Identify which cell holds the provided text, then report its [x, y] central coordinate. 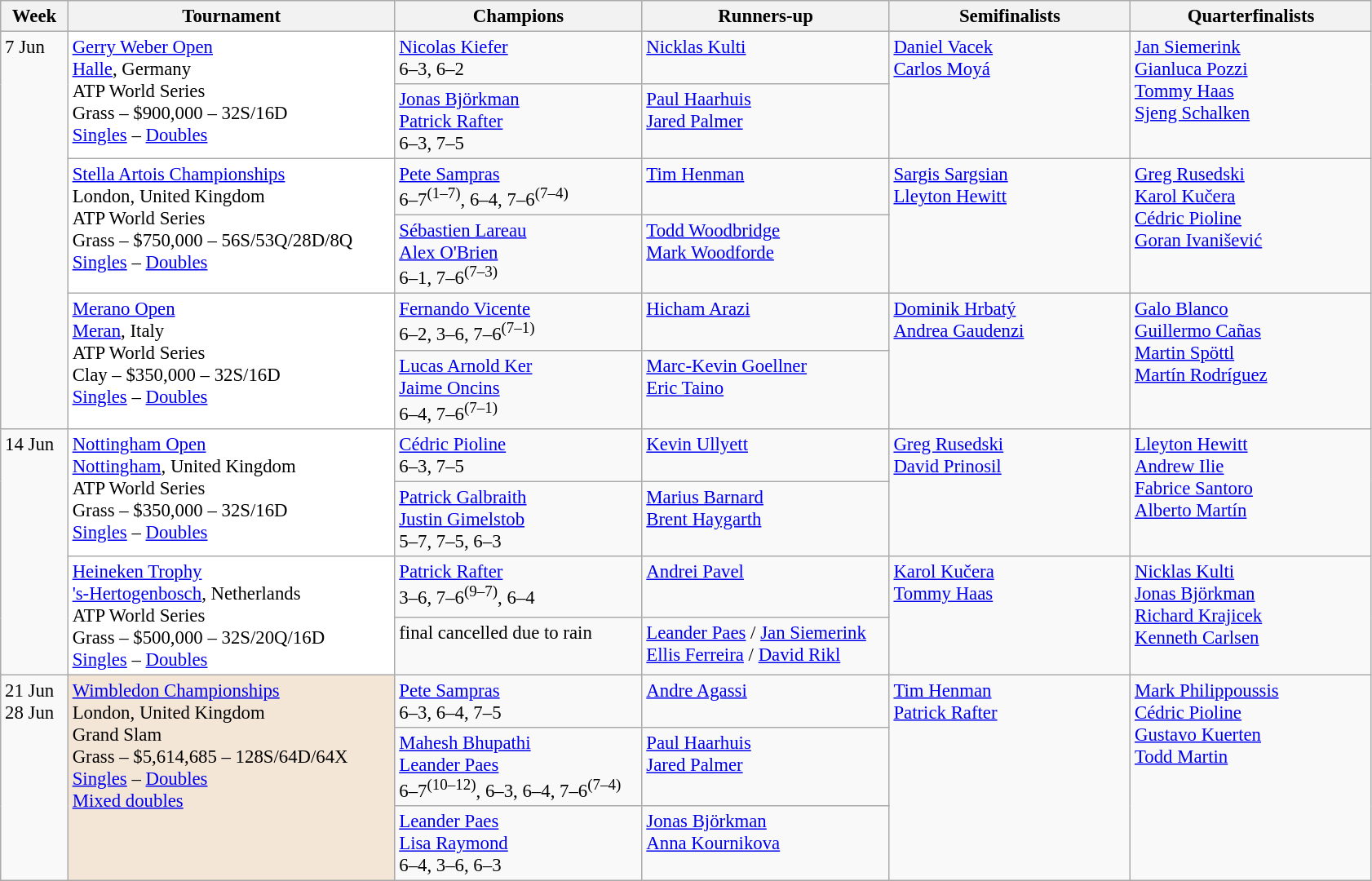
Tim Henman [765, 188]
Fernando Vicente6–2, 3–6, 7–6(7–1) [519, 321]
Leander Paes Lisa Raymond6–4, 3–6, 6–3 [519, 843]
Wimbledon Championships London, United KingdomGrand SlamGrass – $5,614,685 – 128S/64D/64XSingles – Doubles Mixed doubles [232, 777]
Jonas Björkman Patrick Rafter6–3, 7–5 [519, 122]
Jan Siemerink Gianluca Pozzi Tommy Haas Sjeng Schalken [1251, 95]
Merano Open Meran, ItalyATP World SeriesClay – $350,000 – 32S/16DSingles – Doubles [232, 361]
Jonas Björkman Anna Kournikova [765, 843]
Galo Blanco Guillermo Cañas Martin Spöttl Martín Rodríguez [1251, 361]
Champions [519, 16]
Patrick Rafter3–6, 7–6(9–7), 6–4 [519, 587]
Marius Barnard Brent Haygarth [765, 519]
final cancelled due to rain [519, 646]
Tournament [232, 16]
Sargis Sargsian Lleyton Hewitt [1010, 227]
Andrei Pavel [765, 587]
Week [34, 16]
Mark Philippoussis Cédric Pioline Gustavo Kuerten Todd Martin [1251, 777]
Semifinalists [1010, 16]
Greg Rusedski David Prinosil [1010, 492]
Lucas Arnold Ker Jaime Oncins6–4, 7–6(7–1) [519, 389]
Todd Woodbridge Mark Woodforde [765, 255]
Patrick Galbraith Justin Gimelstob5–7, 7–5, 6–3 [519, 519]
14 Jun [34, 551]
Nicklas Kulti [765, 59]
Lleyton Hewitt Andrew Ilie Fabrice Santoro Alberto Martín [1251, 492]
Leander Paes / Jan Siemerink Ellis Ferreira / David Rikl [765, 646]
Nicklas Kulti Jonas Björkman Richard Krajicek Kenneth Carlsen [1251, 616]
Cédric Pioline6–3, 7–5 [519, 455]
Marc-Kevin Goellner Eric Taino [765, 389]
Heineken Trophy 's-Hertogenbosch, NetherlandsATP World SeriesGrass – $500,000 – 32S/20Q/16DSingles – Doubles [232, 616]
Tim Henman Patrick Rafter [1010, 777]
Pete Sampras6–3, 6–4, 7–5 [519, 702]
Karol Kučera Tommy Haas [1010, 616]
21 Jun28 Jun [34, 777]
Sébastien Lareau Alex O'Brien6–1, 7–6(7–3) [519, 255]
Kevin Ullyett [765, 455]
Dominik Hrbatý Andrea Gaudenzi [1010, 361]
Nicolas Kiefer6–3, 6–2 [519, 59]
Pete Sampras6–7(1–7), 6–4, 7–6(7–4) [519, 188]
Daniel Vacek Carlos Moyá [1010, 95]
7 Jun [34, 230]
Stella Artois Championships London, United KingdomATP World SeriesGrass – $750,000 – 56S/53Q/28D/8QSingles – Doubles [232, 227]
Quarterfinalists [1251, 16]
Gerry Weber OpenHalle, GermanyATP World SeriesGrass – $900,000 – 32S/16DSingles – Doubles [232, 95]
Nottingham Open Nottingham, United KingdomATP World SeriesGrass – $350,000 – 32S/16DSingles – Doubles [232, 492]
Mahesh Bhupathi Leander Paes6–7(10–12), 6–3, 6–4, 7–6(7–4) [519, 767]
Hicham Arazi [765, 321]
Greg Rusedski Karol Kučera Cédric Pioline Goran Ivanišević [1251, 227]
Andre Agassi [765, 702]
Runners-up [765, 16]
